Extract the (x, y) coordinate from the center of the cell holding the provided text.  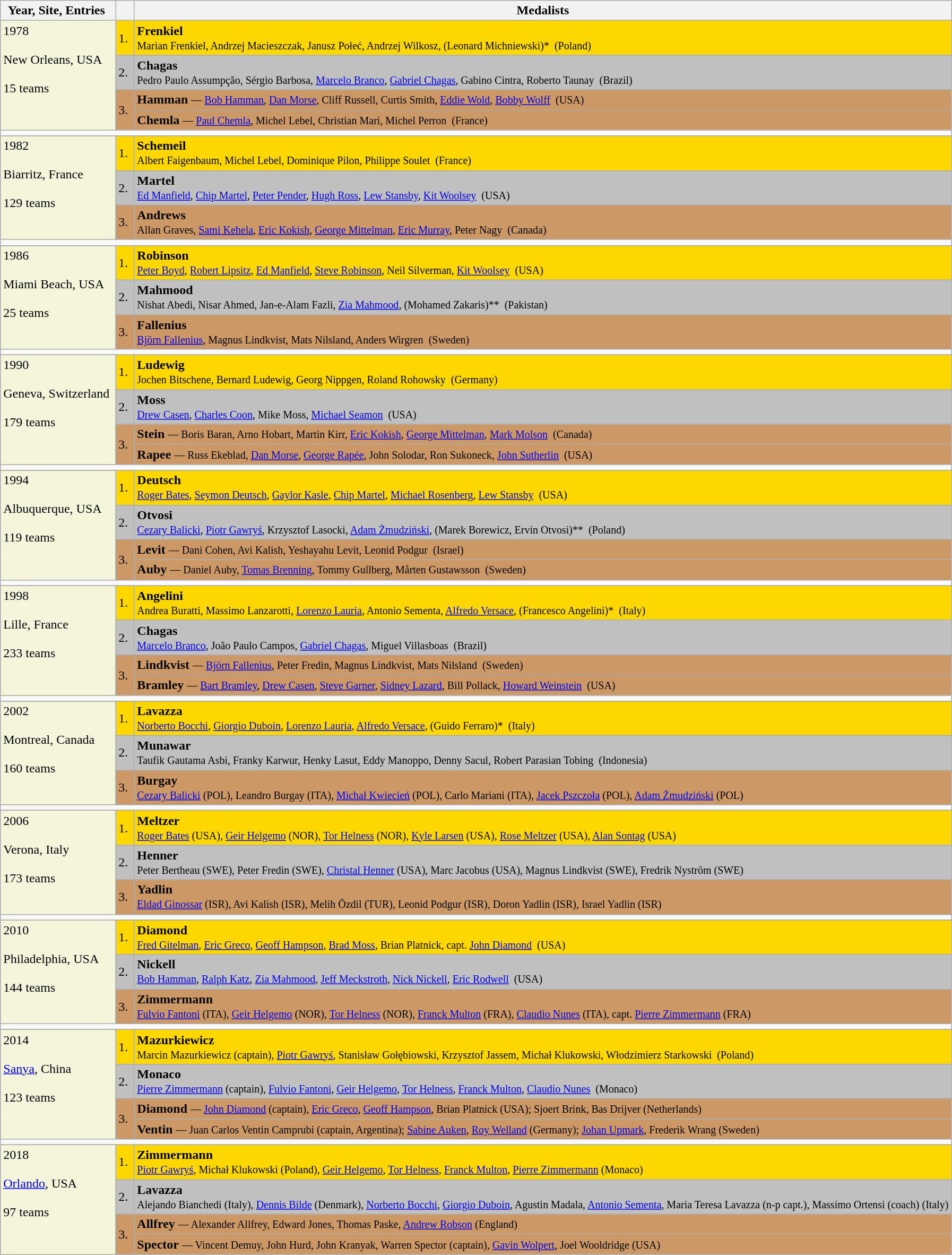
Angelini Andrea Buratti, Massimo Lanzarotti, Lorenzo Lauria, Antonio Sementa, Alfredo Versace, (Francesco Angelini)* (Italy) (543, 603)
Otvosi Cezary Balicki, Piotr Gawryś, Krzysztof Lasocki, Adam Żmudziński, (Marek Borewicz, Ervin Otvosi)** (Poland) (543, 522)
1986 Miami Beach, USA 25 teams (58, 297)
Diamond — John Diamond (captain), Eric Greco, Geoff Hampson, Brian Platnick (USA); Sjoert Brink, Bas Drijver (Netherlands) (543, 1108)
Rapee — Russ Ekeblad, Dan Morse, George Rapée, John Solodar, Ron Sukoneck, John Sutherlin (USA) (543, 454)
Burgay Cezary Balicki (POL), Leandro Burgay (ITA), Michał Kwiecień (POL), Carlo Mariani (ITA), Jacek Pszczoła (POL), Adam Żmudziński (POL) (543, 788)
Andrews Allan Graves, Sami Kehela, Eric Kokish, George Mittelman, Eric Murray, Peter Nagy (Canada) (543, 222)
2002 Montreal, Canada 160 teams (58, 753)
2010 Philadelphia, USA 144 teams (58, 972)
Allfrey — Alexander Allfrey, Edward Jones, Thomas Paske, Andrew Robson (England) (543, 1224)
Chemla — Paul Chemla, Michel Lebel, Christian Mari, Michel Perron (France) (543, 120)
1994 Albuquerque, USA 119 teams (58, 525)
2006 Verona, Italy 173 teams (58, 862)
Ludewig Jochen Bitschene, Bernard Ludewig, Georg Nippgen, Roland Rohowsky (Germany) (543, 373)
Mahmood Nishat Abedi, Nisar Ahmed, Jan-e-Alam Fazli, Zia Mahmood, (Mohamed Zakaris)** (Pakistan) (543, 297)
Mazurkiewicz Marcin Mazurkiewicz (captain), Piotr Gawryś, Stanisław Gołębiowski, Krzysztof Jassem, Michał Klukowski, Włodzimierz Starkowski (Poland) (543, 1047)
Munawar Taufik Gautama Asbi, Franky Karwur, Henky Lasut, Eddy Manoppo, Denny Sacul, Robert Parasian Tobing (Indonesia) (543, 753)
Diamond Fred Gitelman, Eric Greco, Geoff Hampson, Brad Moss, Brian Platnick, capt. John Diamond (USA) (543, 938)
Frenkiel Marian Frenkiel, Andrzej Macieszczak, Janusz Połeć, Andrzej Wilkosz, (Leonard Michniewski)* (Poland) (543, 38)
Chagas Pedro Paulo Assumpção, Sérgio Barbosa, Marcelo Branco, Gabriel Chagas, Gabino Cintra, Roberto Taunay (Brazil) (543, 72)
Deutsch Roger Bates, Seymon Deutsch, Gaylor Kasle, Chip Martel, Michael Rosenberg, Lew Stansby (USA) (543, 487)
Spector — Vincent Demuy, John Hurd, John Kranyak, Warren Spector (captain), Gavin Wolpert, Joel Wooldridge (USA) (543, 1244)
1982 Biarritz, France 129 teams (58, 188)
Yadlin Eldad Ginossar (ISR), Avi Kalish (ISR), Melih Özdil (TUR), Leonid Podgur (ISR), Doron Yadlin (ISR), Israel Yadlin (ISR) (543, 897)
Lavazza Norberto Bocchi, Giorgio Duboin, Lorenzo Lauria, Alfredo Versace, (Guido Ferraro)* (Italy) (543, 719)
Monaco Pierre Zimmermann (captain), Fulvio Fantoni, Geir Helgemo, Tor Helness, Franck Multon, Claudio Nunes (Monaco) (543, 1081)
Lindkvist — Björn Fallenius, Peter Fredin, Magnus Lindkvist, Mats Nilsland (Sweden) (543, 665)
1998 Lille, France 233 teams (58, 640)
Hamman — Bob Hamman, Dan Morse, Cliff Russell, Curtis Smith, Eddie Wold, Bobby Wolff (USA) (543, 100)
Moss Drew Casen, Charles Coon, Mike Moss, Michael Seamon (USA) (543, 407)
Stein — Boris Baran, Arno Hobart, Martin Kirr, Eric Kokish, George Mittelman, Mark Molson (Canada) (543, 434)
Robinson Peter Boyd, Robert Lipsitz, Ed Manfield, Steve Robinson, Neil Silverman, Kit Woolsey (USA) (543, 262)
2018 Orlando, USA 97 teams (58, 1200)
Auby — Daniel Auby, Tomas Brenning, Tommy Gullberg, Mårten Gustawsson (Sweden) (543, 570)
Chagas Marcelo Branco, João Paulo Campos, Gabriel Chagas, Miguel Villasboas (Brazil) (543, 637)
Meltzer Roger Bates (USA), Geir Helgemo (NOR), Tor Helness (NOR), Kyle Larsen (USA), Rose Meltzer (USA), Alan Sontag (USA) (543, 828)
Bramley — Bart Bramley, Drew Casen, Steve Garner, Sidney Lazard, Bill Pollack, Howard Weinstein (USA) (543, 685)
Ventin — Juan Carlos Ventin Camprubi (captain, Argentina); Sabine Auken, Roy Welland (Germany); Johan Upmark, Frederik Wrang (Sweden) (543, 1129)
Zimmermann Piotr Gawryś, Michał Klukowski (Poland), Geir Helgemo, Tor Helness, Franck Multon, Pierre Zimmermann (Monaco) (543, 1163)
Levit — Dani Cohen, Avi Kalish, Yeshayahu Levit, Leonid Podgur (Israel) (543, 549)
Henner Peter Bertheau (SWE), Peter Fredin (SWE), Christal Henner (USA), Marc Jacobus (USA), Magnus Lindkvist (SWE), Fredrik Nyström (SWE) (543, 862)
Schemeil Albert Faigenbaum, Michel Lebel, Dominique Pilon, Philippe Soulet (France) (543, 153)
1978 New Orleans, USA 15 teams (58, 75)
Nickell Bob Hamman, Ralph Katz, Zia Mahmood, Jeff Meckstroth, Nick Nickell, Eric Rodwell (USA) (543, 972)
Martel Ed Manfield, Chip Martel, Peter Pender, Hugh Ross, Lew Stansby, Kit Woolsey (USA) (543, 188)
Year, Site, Entries (58, 11)
Zimmermann Fulvio Fantoni (ITA), Geir Helgemo (NOR), Tor Helness (NOR), Franck Multon (FRA), Claudio Nunes (ITA), capt. Pierre Zimmermann (FRA) (543, 1007)
2014 Sanya, China 123 teams (58, 1084)
1990 Geneva, Switzerland 179 teams (58, 410)
Fallenius Björn Fallenius, Magnus Lindkvist, Mats Nilsland, Anders Wirgren (Sweden) (543, 331)
Medalists (543, 11)
